Identify which cell holds the provided text, then report its [X, Y] central coordinate. 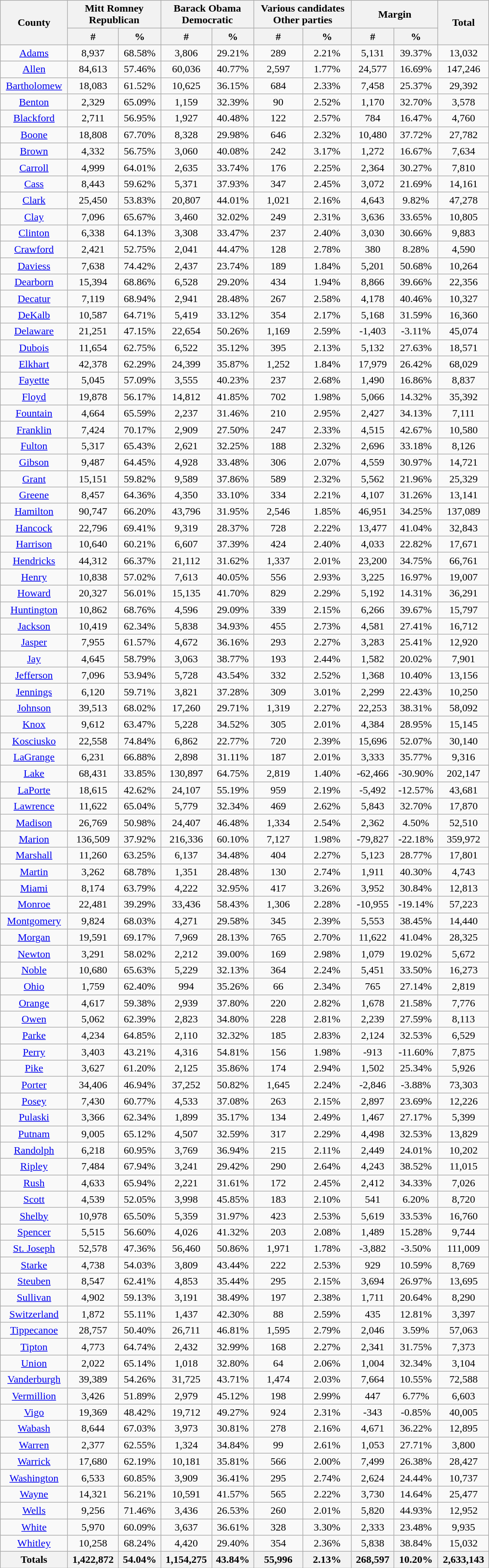
40.48% [233, 118]
Delaware [34, 331]
28.77% [416, 855]
111,009 [463, 1248]
Pike [34, 1068]
26,769 [93, 823]
51.89% [139, 1396]
2,377 [93, 1445]
2,979 [186, 1396]
2,110 [186, 1036]
6.20% [416, 1199]
Pulaski [34, 1117]
23.74% [233, 266]
4,498 [372, 1134]
15,145 [463, 724]
220 [278, 1003]
3,730 [372, 1494]
3.30% [327, 1527]
10.55% [416, 1380]
4,559 [372, 462]
189 [278, 266]
42.30% [233, 1314]
8,547 [93, 1281]
Wayne [34, 1494]
90,747 [93, 512]
Tippecanoe [34, 1330]
16,760 [463, 1216]
5,192 [372, 593]
2,711 [93, 118]
646 [278, 135]
1,759 [93, 986]
32.95% [233, 888]
68.58% [139, 53]
35,392 [463, 397]
12,952 [463, 1510]
404 [278, 855]
19,878 [93, 397]
74.42% [139, 266]
38.45% [416, 921]
10,680 [93, 970]
Knox [34, 724]
728 [278, 528]
62.40% [139, 986]
565 [278, 1494]
5,672 [463, 954]
-3,882 [372, 1248]
Lake [34, 774]
2.00% [327, 1461]
21.96% [416, 479]
66,761 [463, 561]
10,640 [93, 544]
28.95% [416, 724]
12,895 [463, 1429]
267 [278, 299]
3.01% [327, 691]
3,291 [93, 954]
3.17% [327, 151]
128 [278, 250]
29.09% [233, 610]
7,969 [186, 937]
4,633 [93, 1183]
9,935 [463, 1527]
2,329 [93, 102]
4,515 [372, 429]
58.79% [139, 659]
65.94% [139, 1183]
5,371 [186, 184]
Lawrence [34, 806]
7,875 [463, 1052]
359,972 [463, 839]
64.75% [233, 774]
1,502 [372, 1068]
65.67% [139, 216]
169 [278, 954]
60.77% [139, 1101]
4,243 [372, 1167]
26,711 [186, 1330]
Hendricks [34, 561]
20,327 [93, 593]
Starke [34, 1265]
5,926 [463, 1068]
4.50% [416, 823]
Randolph [34, 1150]
9,005 [93, 1134]
4,178 [372, 299]
Shelby [34, 1216]
50.86% [233, 1248]
Vermillion [34, 1396]
193 [278, 659]
4,645 [93, 659]
Clay [34, 216]
61.52% [139, 86]
58.02% [139, 954]
19,007 [463, 577]
Posey [34, 1101]
20.02% [416, 659]
5,123 [372, 855]
Perry [34, 1052]
County [34, 22]
215 [278, 1150]
62.75% [139, 348]
50.98% [139, 823]
2.07% [327, 462]
1,490 [372, 380]
Harrison [34, 544]
168 [278, 1347]
25.41% [416, 642]
4,420 [186, 1543]
66.37% [139, 561]
29.20% [233, 282]
2,898 [186, 757]
130,897 [186, 774]
63.47% [139, 724]
5,820 [372, 1510]
8.28% [416, 250]
2.99% [327, 1396]
56.75% [139, 151]
2.06% [327, 1363]
-0.85% [416, 1412]
556 [278, 577]
67.03% [139, 1429]
64.45% [139, 462]
Franklin [34, 429]
13,477 [372, 528]
30.81% [233, 1429]
24.44% [416, 1478]
Rush [34, 1183]
22,654 [186, 331]
69.41% [139, 528]
44.47% [233, 250]
7,430 [93, 1101]
64.71% [139, 315]
Crawford [34, 250]
10,737 [463, 1478]
-343 [372, 1412]
Ripley [34, 1167]
57.09% [139, 380]
4,738 [93, 1265]
1,159 [186, 102]
4,596 [186, 610]
8,866 [372, 282]
57.46% [139, 69]
4,664 [93, 413]
15,797 [463, 610]
10,327 [463, 299]
29.71% [233, 708]
Whitley [34, 1543]
1,645 [278, 1085]
6,231 [93, 757]
27.50% [233, 429]
27.41% [416, 626]
32.25% [233, 446]
64.01% [139, 167]
10,862 [93, 610]
417 [278, 888]
2,597 [278, 69]
42,378 [93, 364]
6,218 [93, 1150]
702 [278, 397]
1,154,275 [186, 1560]
8,457 [93, 495]
27.17% [416, 1117]
65.50% [139, 1216]
16,360 [463, 315]
68.03% [139, 921]
9,316 [463, 757]
5,451 [372, 970]
35.12% [233, 348]
56,460 [186, 1248]
5,168 [372, 315]
30.97% [416, 462]
2,449 [372, 1150]
3,909 [186, 1478]
Jefferson [34, 675]
29.42% [233, 1167]
5,201 [372, 266]
Owen [34, 1019]
29.40% [233, 1543]
34.25% [416, 512]
72,588 [463, 1380]
59.38% [139, 1003]
249 [278, 216]
13,695 [463, 1281]
18,083 [93, 86]
6,603 [463, 1396]
1,422,872 [93, 1560]
29.21% [233, 53]
122 [278, 118]
-79,827 [372, 839]
59.62% [139, 184]
364 [278, 970]
32.59% [233, 1134]
2.83% [327, 1036]
36.22% [416, 1429]
LaPorte [34, 790]
9,487 [93, 462]
1.94% [327, 282]
10,978 [93, 1216]
62.19% [139, 1461]
3,769 [186, 1150]
31.97% [233, 1216]
28,757 [93, 1330]
14,440 [463, 921]
6,522 [186, 348]
7,810 [463, 167]
18,571 [463, 348]
DeKalb [34, 315]
10,838 [93, 577]
65.04% [139, 806]
5,045 [93, 380]
69.17% [139, 937]
2,341 [372, 1347]
64.85% [139, 1036]
45,074 [463, 331]
58,092 [463, 708]
34.52% [233, 724]
38.77% [233, 659]
24,399 [186, 364]
56.21% [139, 1494]
39.67% [416, 610]
-11.60% [416, 1052]
434 [278, 282]
Bartholomew [34, 86]
Benton [34, 102]
197 [278, 1298]
176 [278, 167]
15,032 [463, 1543]
Washington [34, 1478]
Kosciusko [34, 741]
31.59% [416, 315]
3,460 [186, 216]
4,234 [93, 1036]
3,241 [186, 1167]
56.17% [139, 397]
7,111 [463, 413]
17,870 [463, 806]
23.48% [416, 1527]
33.74% [233, 167]
2.38% [327, 1298]
Wabash [34, 1429]
2.57% [327, 118]
203 [278, 1232]
222 [278, 1265]
2.17% [327, 315]
68,431 [93, 774]
Noble [34, 970]
Grant [34, 479]
1,582 [372, 659]
2.64% [327, 1167]
32.32% [233, 1036]
37.39% [233, 544]
5,062 [93, 1019]
35.87% [233, 364]
38.31% [416, 708]
35.86% [233, 1068]
27.63% [416, 348]
5,779 [186, 806]
Johnson [34, 708]
3,636 [372, 216]
19,591 [93, 937]
14,721 [463, 462]
1,711 [372, 1298]
68.02% [139, 708]
2.28% [327, 904]
56.60% [139, 1232]
38.49% [233, 1298]
68,029 [463, 364]
3,800 [463, 1445]
6,266 [372, 610]
10,264 [463, 266]
2,041 [186, 250]
2.54% [327, 823]
8,328 [186, 135]
136,509 [93, 839]
2.61% [327, 1445]
959 [278, 790]
62.55% [139, 1445]
9,744 [463, 1232]
Mitt RomneyRepublican [114, 15]
74.84% [139, 741]
2.44% [327, 659]
Floyd [34, 397]
1,678 [372, 1003]
994 [186, 986]
1,927 [186, 118]
Boone [34, 135]
63.79% [139, 888]
2,239 [372, 1019]
42.62% [139, 790]
3,333 [372, 757]
50.40% [139, 1330]
2.08% [327, 1232]
33.18% [416, 446]
27.71% [416, 1445]
10,587 [93, 315]
4,760 [463, 118]
37.86% [233, 479]
293 [278, 642]
3,366 [93, 1117]
32.02% [233, 216]
47,278 [463, 200]
Vigo [34, 1412]
43.71% [233, 1380]
Gibson [34, 462]
183 [278, 1199]
1,899 [186, 1117]
49.27% [233, 1412]
59.13% [139, 1298]
2,412 [372, 1183]
1,489 [372, 1232]
202,147 [463, 774]
3,397 [463, 1314]
2,364 [372, 167]
17,671 [463, 544]
13,156 [463, 675]
54.04% [139, 1560]
260 [278, 1510]
Decatur [34, 299]
5,843 [372, 806]
6,529 [463, 1036]
2,046 [372, 1330]
24,107 [186, 790]
8,126 [463, 446]
14.64% [416, 1494]
19,712 [186, 1412]
289 [278, 53]
Martin [34, 872]
1,306 [278, 904]
1,169 [278, 331]
25,450 [93, 200]
Barack ObamaDemocratic [207, 15]
2.93% [327, 577]
43.44% [233, 1265]
56.01% [139, 593]
31.62% [233, 561]
88 [278, 1314]
784 [372, 118]
12,920 [463, 642]
11,654 [93, 348]
60.10% [233, 839]
60,036 [186, 69]
46.48% [233, 823]
22.43% [416, 691]
66.20% [139, 512]
4,507 [186, 1134]
22,253 [372, 708]
2.70% [327, 937]
-30.90% [416, 774]
33.85% [139, 774]
2,212 [186, 954]
33.65% [416, 216]
36.16% [233, 642]
12.81% [416, 1314]
3,578 [463, 102]
130 [278, 872]
Warrick [34, 1461]
15,696 [372, 741]
58.43% [233, 904]
2.03% [327, 1380]
Parke [34, 1036]
2,897 [372, 1101]
4,033 [372, 544]
39,389 [93, 1380]
28,325 [463, 937]
52,510 [463, 823]
47.36% [139, 1248]
40,005 [463, 1412]
40.23% [233, 380]
278 [278, 1429]
5,419 [186, 315]
4,617 [93, 1003]
1,368 [372, 675]
32.39% [233, 102]
65.63% [139, 970]
47.15% [139, 331]
45.12% [233, 1396]
10,202 [463, 1150]
317 [278, 1134]
2.94% [327, 1068]
30,140 [463, 741]
2,432 [186, 1347]
-19.14% [416, 904]
34.75% [416, 561]
-22.18% [416, 839]
137,089 [463, 512]
4,902 [93, 1298]
4,590 [463, 250]
7,613 [186, 577]
10.59% [416, 1265]
2.78% [327, 250]
61.57% [139, 642]
43,796 [186, 512]
Jackson [34, 626]
3,555 [186, 380]
Brown [34, 151]
929 [372, 1265]
34.80% [233, 1019]
2,437 [186, 266]
4,271 [186, 921]
Huntington [34, 610]
54.26% [139, 1380]
41.57% [233, 1494]
3.26% [327, 888]
54.81% [233, 1052]
39.66% [416, 282]
4,671 [372, 1429]
21.69% [416, 184]
1,079 [372, 954]
Montgomery [34, 921]
61.20% [139, 1068]
2,633,143 [463, 1560]
7,664 [372, 1380]
26.53% [233, 1510]
174 [278, 1068]
21,112 [186, 561]
34.13% [416, 413]
30.84% [416, 888]
1.78% [327, 1248]
Jay [34, 659]
1,021 [278, 200]
29.98% [233, 135]
2,546 [278, 512]
247 [278, 429]
14,161 [463, 184]
45.85% [233, 1199]
3,403 [93, 1052]
1,911 [372, 872]
St. Joseph [34, 1248]
99 [278, 1445]
15,151 [93, 479]
34,406 [93, 1085]
9,319 [186, 528]
447 [372, 1396]
2.25% [327, 167]
2.68% [327, 380]
Newton [34, 954]
339 [278, 610]
68.78% [139, 872]
25,477 [463, 1494]
56.95% [139, 118]
White [34, 1527]
-3.88% [416, 1085]
1.40% [327, 774]
2.58% [327, 299]
2,427 [372, 413]
57.02% [139, 577]
7,424 [93, 429]
1,467 [372, 1117]
68.76% [139, 610]
31.95% [233, 512]
28.37% [233, 528]
18,808 [93, 135]
3,998 [186, 1199]
9,589 [186, 479]
4,773 [93, 1347]
10,591 [186, 1494]
57,223 [463, 904]
5,317 [93, 446]
Putnam [34, 1134]
Greene [34, 495]
31.26% [416, 495]
16,712 [463, 626]
2.49% [327, 1117]
10.20% [416, 1560]
60.21% [139, 544]
4,107 [372, 495]
Blackford [34, 118]
242 [278, 151]
6,533 [93, 1478]
43,681 [463, 790]
3,627 [93, 1068]
60.85% [139, 1478]
3,308 [186, 233]
39.29% [139, 904]
37.92% [139, 839]
28.13% [233, 937]
1,319 [278, 708]
68.86% [139, 282]
7,127 [278, 839]
3.59% [416, 1330]
90 [278, 102]
8,443 [93, 184]
210 [278, 413]
64.13% [139, 233]
5,229 [186, 970]
-10,955 [372, 904]
3,104 [463, 1363]
268,597 [372, 1560]
10,181 [186, 1461]
5,515 [93, 1232]
185 [278, 1036]
Madison [34, 823]
44.93% [416, 1510]
3,262 [93, 872]
36.94% [233, 1150]
Carroll [34, 167]
30.66% [416, 233]
1,971 [278, 1248]
66 [278, 986]
20.64% [416, 1298]
4,672 [186, 642]
4,222 [186, 888]
2,237 [186, 413]
1,474 [278, 1380]
23,200 [372, 561]
5,562 [372, 479]
6.77% [416, 1396]
59.71% [139, 691]
2,621 [186, 446]
34.93% [233, 626]
3,191 [186, 1298]
37.93% [233, 184]
40.46% [416, 299]
55.11% [139, 1314]
LaGrange [34, 757]
Various candidatesOther parties [303, 15]
1.77% [327, 69]
Sullivan [34, 1298]
19.02% [416, 954]
7,119 [93, 299]
34.84% [233, 1445]
3,809 [186, 1265]
1,334 [278, 823]
5,970 [93, 1527]
11,260 [93, 855]
62.39% [139, 1019]
2,635 [186, 167]
16.69% [416, 69]
38.84% [416, 1543]
32.99% [233, 1347]
52,578 [93, 1248]
435 [372, 1314]
14,321 [93, 1494]
-913 [372, 1052]
33.53% [416, 1216]
5,553 [372, 921]
Jennings [34, 691]
39,513 [93, 708]
41.70% [233, 593]
924 [278, 1412]
10,480 [372, 135]
1,170 [372, 102]
36.41% [233, 1478]
55.19% [233, 790]
Clark [34, 200]
187 [278, 757]
Spencer [34, 1232]
2.82% [327, 1003]
55,996 [278, 1560]
31,725 [186, 1380]
25.34% [416, 1068]
2,125 [186, 1068]
Elkhart [34, 364]
3,426 [93, 1396]
32,843 [463, 528]
37.72% [416, 135]
8,769 [463, 1265]
455 [278, 626]
71.46% [139, 1510]
-2,846 [372, 1085]
38.52% [416, 1167]
Miami [34, 888]
64.74% [139, 1347]
3,637 [186, 1527]
3,821 [186, 691]
9,883 [463, 233]
Monroe [34, 904]
14,812 [186, 397]
15.28% [416, 1232]
3,072 [372, 184]
34.33% [416, 1183]
30.27% [416, 167]
60.09% [139, 1527]
46.94% [139, 1085]
2,022 [93, 1363]
35.77% [416, 757]
52.75% [139, 250]
3,283 [372, 642]
2,696 [372, 446]
4,581 [372, 626]
2.34% [327, 986]
Hamilton [34, 512]
5,066 [372, 397]
62.41% [139, 1281]
64 [278, 1363]
9,256 [93, 1510]
10,580 [463, 429]
147,246 [463, 69]
3,060 [186, 151]
334 [278, 495]
829 [278, 593]
13,141 [463, 495]
16.67% [416, 151]
33.48% [233, 462]
5,132 [372, 348]
13,829 [463, 1134]
65.12% [139, 1134]
1,272 [372, 151]
1,351 [186, 872]
17,801 [463, 855]
39.37% [416, 53]
10,250 [463, 691]
34.48% [233, 855]
Fulton [34, 446]
22,356 [463, 282]
Warren [34, 1445]
1,324 [186, 1445]
4,853 [186, 1281]
2,221 [186, 1183]
17,979 [372, 364]
33.47% [233, 233]
3,973 [186, 1429]
22.82% [416, 544]
2,624 [372, 1478]
Marion [34, 839]
1,595 [278, 1330]
41.85% [233, 397]
5,619 [372, 1216]
4,026 [186, 1232]
4,350 [186, 495]
-62,466 [372, 774]
37.28% [233, 691]
60.95% [139, 1150]
43.84% [233, 1560]
63.25% [139, 855]
Dubois [34, 348]
33,436 [186, 904]
65.09% [139, 102]
Vanderburgh [34, 1380]
Hancock [34, 528]
65.14% [139, 1363]
31.46% [233, 413]
21.58% [416, 1003]
9.82% [416, 200]
Morgan [34, 937]
2,362 [372, 823]
68.24% [139, 1543]
Union [34, 1363]
2,823 [186, 1019]
53.94% [139, 675]
2,939 [186, 1003]
21,251 [93, 331]
54.03% [139, 1265]
68.94% [139, 299]
59.82% [139, 479]
40.30% [416, 872]
24.01% [416, 1150]
3,225 [372, 577]
6,120 [93, 691]
40.77% [233, 69]
14.32% [416, 397]
1,018 [186, 1363]
27,782 [463, 135]
6,338 [93, 233]
7,955 [93, 642]
4,999 [93, 167]
Wells [34, 1510]
17,260 [186, 708]
84,613 [93, 69]
40.05% [233, 577]
1,872 [93, 1314]
37.80% [233, 1003]
3,063 [186, 659]
469 [278, 806]
16.86% [416, 380]
Fountain [34, 413]
39.00% [233, 954]
Howard [34, 593]
2.62% [327, 806]
43.21% [139, 1052]
26.42% [416, 364]
4,743 [463, 872]
7,499 [372, 1461]
15,394 [93, 282]
332 [278, 675]
Porter [34, 1085]
62.29% [139, 364]
4,384 [372, 724]
9,824 [93, 921]
4,332 [93, 151]
9,612 [93, 724]
2.81% [327, 1019]
8,174 [93, 888]
8,937 [93, 53]
172 [278, 1183]
2,421 [93, 250]
31.61% [233, 1183]
26.97% [416, 1281]
Tipton [34, 1347]
41.32% [233, 1232]
3,030 [372, 233]
566 [278, 1461]
7,776 [463, 1003]
52.05% [139, 1199]
32.13% [233, 970]
8,644 [93, 1429]
53.83% [139, 200]
4,533 [186, 1101]
22,558 [93, 741]
28,427 [463, 1461]
Allen [34, 69]
16,273 [463, 970]
67.94% [139, 1167]
52.07% [416, 741]
29.58% [233, 921]
57,063 [463, 1330]
15,135 [186, 593]
Switzerland [34, 1314]
35.81% [233, 1461]
70.17% [139, 429]
10,258 [93, 1543]
4,316 [186, 1052]
2.19% [327, 790]
2,909 [186, 429]
1,337 [278, 561]
8,290 [463, 1298]
35.44% [233, 1281]
Totals [34, 1560]
32.80% [233, 1363]
-3.11% [416, 331]
4,643 [372, 200]
22.77% [233, 741]
Jasper [34, 642]
541 [372, 1199]
36.61% [233, 1527]
33.50% [416, 970]
Henry [34, 577]
24,577 [372, 69]
24,407 [186, 823]
35.17% [233, 1117]
12,813 [463, 888]
16.47% [416, 118]
Ohio [34, 986]
10,805 [463, 216]
7,901 [463, 659]
25.37% [416, 86]
2.73% [327, 626]
6,862 [186, 741]
156 [278, 1052]
44.01% [233, 200]
65.59% [139, 413]
Fayette [34, 380]
Total [463, 22]
Margin [395, 15]
26.38% [416, 1461]
20,807 [186, 200]
8,113 [463, 1019]
22,796 [93, 528]
35.26% [233, 986]
16.97% [416, 577]
134 [278, 1117]
4,539 [93, 1199]
347 [278, 184]
2,333 [372, 1527]
306 [278, 462]
Daviess [34, 266]
10,419 [93, 626]
2.11% [327, 1150]
305 [278, 724]
5,399 [463, 1117]
2.79% [327, 1330]
2,299 [372, 691]
36,291 [463, 593]
2,941 [186, 299]
Steuben [34, 1281]
46.81% [233, 1330]
684 [278, 86]
7,634 [463, 151]
31.75% [416, 1347]
Orange [34, 1003]
25,329 [463, 479]
2.10% [327, 1199]
48.42% [139, 1412]
46,951 [372, 512]
290 [278, 1167]
11,015 [463, 1167]
5,728 [186, 675]
67.70% [139, 135]
31.11% [233, 757]
50.82% [233, 1085]
14.31% [416, 593]
5,228 [186, 724]
720 [278, 741]
263 [278, 1101]
1,053 [372, 1445]
50.68% [416, 266]
6,607 [186, 544]
8,720 [463, 1199]
64.36% [139, 495]
-1,403 [372, 331]
8,837 [463, 380]
50.26% [233, 331]
309 [278, 691]
19,369 [93, 1412]
37.08% [233, 1101]
7,373 [463, 1347]
7,484 [93, 1167]
42.67% [416, 429]
1,252 [278, 364]
589 [278, 479]
65.43% [139, 446]
33.12% [233, 315]
424 [278, 544]
40.08% [233, 151]
198 [278, 1396]
44,312 [93, 561]
27.14% [416, 986]
1,437 [186, 1314]
3,694 [372, 1281]
6,528 [186, 282]
423 [278, 1216]
3,952 [372, 888]
7,458 [372, 86]
6,137 [186, 855]
66.88% [139, 757]
Cass [34, 184]
2.98% [327, 954]
-12.57% [416, 790]
1,004 [372, 1363]
-5,492 [372, 790]
216,336 [186, 839]
Dearborn [34, 282]
17,680 [93, 1461]
188 [278, 446]
13,032 [463, 53]
Scott [34, 1199]
4,928 [186, 462]
7,638 [93, 266]
228 [278, 1019]
73,303 [463, 1085]
395 [278, 348]
328 [278, 1527]
5,131 [372, 53]
2.36% [327, 1543]
29,392 [463, 86]
18,615 [93, 790]
-3.50% [416, 1248]
23.69% [416, 1101]
33.10% [233, 495]
Marshall [34, 855]
36.15% [233, 86]
380 [372, 250]
Adams [34, 53]
10,625 [186, 86]
37,252 [186, 1085]
2,124 [372, 1036]
10.40% [416, 675]
3,436 [186, 1510]
12,226 [463, 1101]
1.85% [327, 512]
2.95% [327, 413]
43.54% [233, 675]
27.59% [416, 1019]
7,026 [463, 1183]
Clinton [34, 233]
3,806 [186, 53]
345 [278, 921]
22,481 [93, 904]
5,359 [186, 1216]
